Determine the [X, Y] coordinate at the center of the cell enclosing the given text.  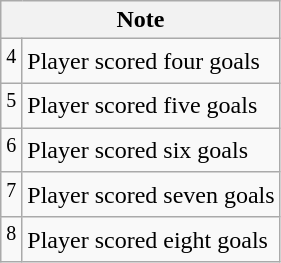
Player scored five goals [151, 106]
8 [12, 240]
6 [12, 150]
Player scored eight goals [151, 240]
7 [12, 194]
Player scored four goals [151, 62]
4 [12, 62]
Player scored seven goals [151, 194]
Note [140, 20]
5 [12, 106]
Player scored six goals [151, 150]
